Extract the [X, Y] coordinate from the center of the cell holding the provided text.  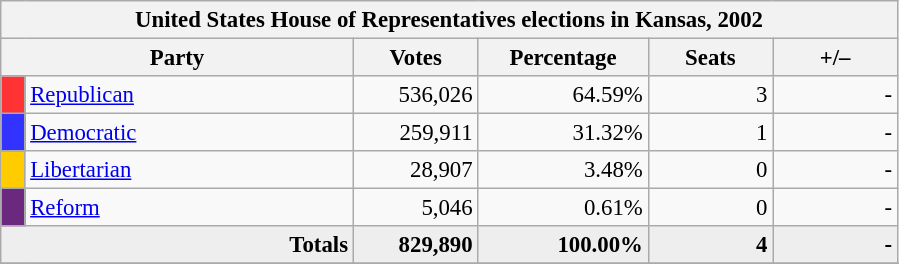
United States House of Representatives elections in Kansas, 2002 [450, 20]
Percentage [563, 58]
259,911 [416, 133]
Totals [178, 245]
28,907 [416, 170]
Party [178, 58]
+/– [836, 58]
829,890 [416, 245]
536,026 [416, 95]
Votes [416, 58]
Democratic [189, 133]
Reform [189, 208]
0.61% [563, 208]
3 [710, 95]
64.59% [563, 95]
Libertarian [189, 170]
3.48% [563, 170]
1 [710, 133]
100.00% [563, 245]
31.32% [563, 133]
4 [710, 245]
5,046 [416, 208]
Republican [189, 95]
Seats [710, 58]
